Output the (X, Y) coordinate of the center of the cell containing the given text.  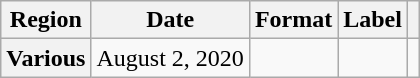
Various (46, 58)
Date (170, 20)
August 2, 2020 (170, 58)
Region (46, 20)
Format (293, 20)
Label (373, 20)
